Determine the (X, Y) coordinate at the center of the cell enclosing the given text.  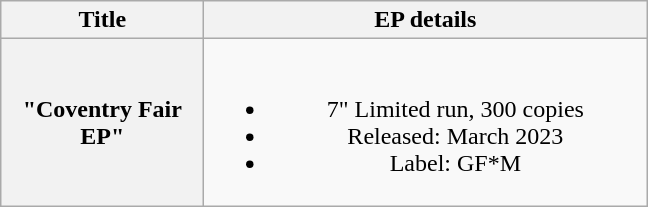
Title (102, 20)
7" Limited run, 300 copiesReleased: March 2023Label: GF*M (426, 122)
EP details (426, 20)
"Coventry Fair EP" (102, 122)
